Return [X, Y] of the center of cell containing provided text 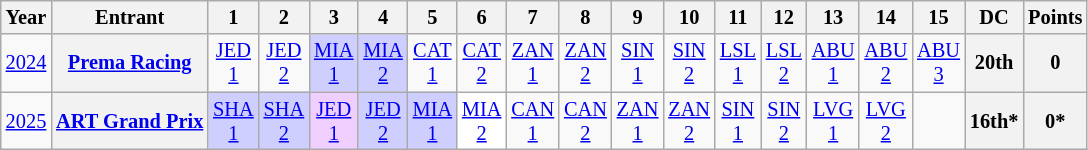
Year [26, 17]
15 [938, 17]
4 [382, 17]
7 [532, 17]
20th [994, 63]
SHA2 [284, 121]
14 [886, 17]
ABU2 [886, 63]
ART Grand Prix [130, 121]
DC [994, 17]
LVG1 [834, 121]
2 [284, 17]
Points [1055, 17]
8 [586, 17]
2025 [26, 121]
0 [1055, 63]
CAN1 [532, 121]
LSL1 [738, 63]
CAT1 [432, 63]
9 [638, 17]
2024 [26, 63]
ABU3 [938, 63]
Prema Racing [130, 63]
6 [482, 17]
10 [689, 17]
13 [834, 17]
LVG2 [886, 121]
CAN2 [586, 121]
0* [1055, 121]
5 [432, 17]
Entrant [130, 17]
CAT2 [482, 63]
SHA1 [233, 121]
16th* [994, 121]
1 [233, 17]
3 [334, 17]
11 [738, 17]
ABU1 [834, 63]
12 [784, 17]
LSL2 [784, 63]
